Pinpoint the cell where the given text exists, returning its (X, Y) midpoint coordinate. 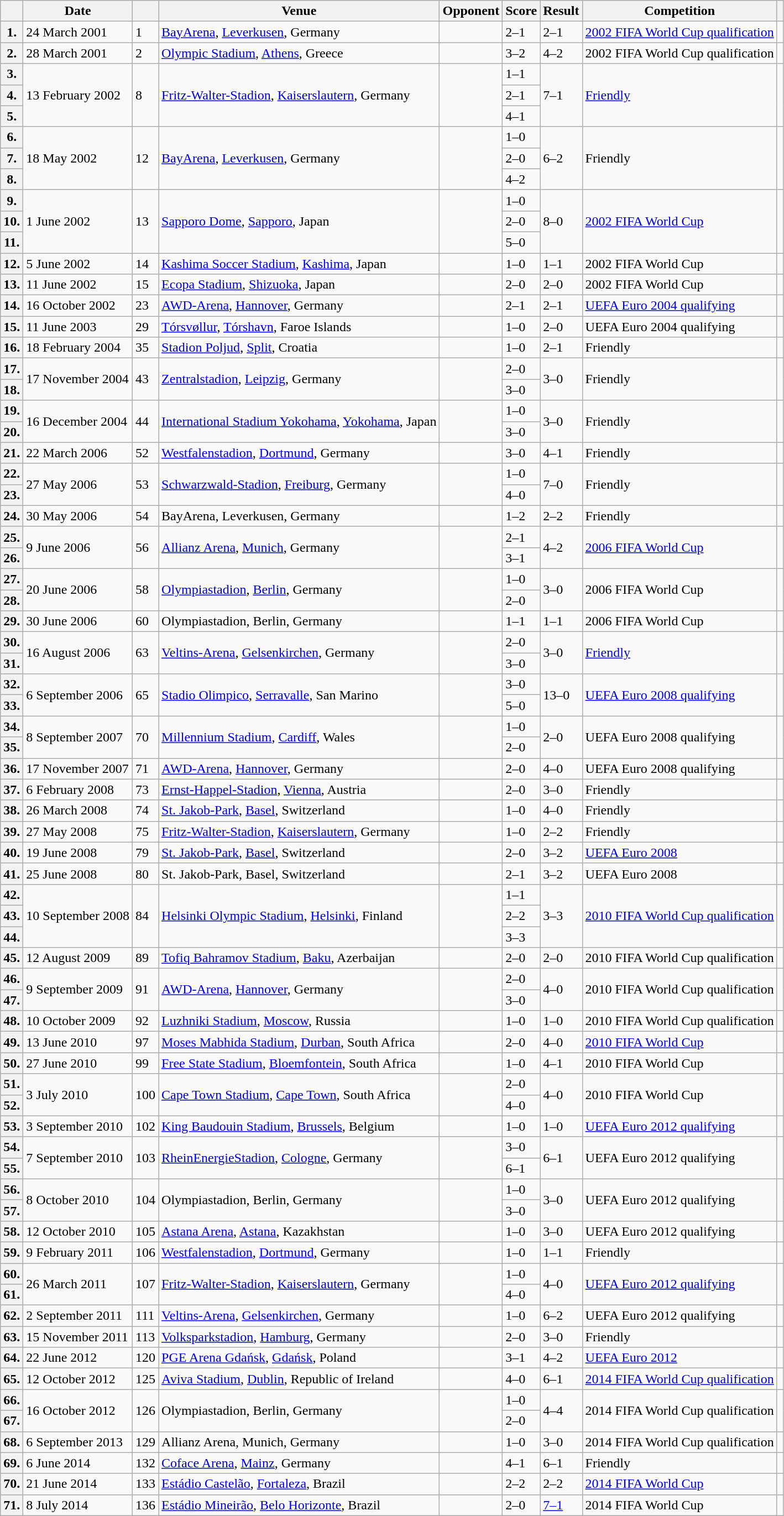
54. (12, 1147)
17. (12, 369)
18. (12, 390)
56 (146, 547)
13 (146, 221)
73 (146, 790)
10. (12, 221)
56. (12, 1189)
60. (12, 1273)
100 (146, 1095)
11 June 2002 (78, 285)
8 September 2007 (78, 737)
55. (12, 1168)
22 March 2006 (78, 453)
Stadion Poljud, Split, Croatia (299, 348)
58 (146, 589)
Sapporo Dome, Sapporo, Japan (299, 221)
44. (12, 937)
13 February 2002 (78, 95)
13 June 2010 (78, 1042)
67. (12, 1421)
23. (12, 495)
14. (12, 306)
133 (146, 1484)
63 (146, 653)
1 (146, 32)
RheinEnergieStadion, Cologne, Germany (299, 1158)
Score (521, 11)
Competition (680, 11)
65. (12, 1379)
9 February 2011 (78, 1252)
1. (12, 32)
37. (12, 790)
26 March 2008 (78, 811)
74 (146, 811)
26. (12, 558)
Ernst-Happel-Stadion, Vienna, Austria (299, 790)
Date (78, 11)
King Baudouin Stadium, Brussels, Belgium (299, 1126)
36. (12, 769)
12 August 2009 (78, 958)
30 May 2006 (78, 516)
4. (12, 95)
99 (146, 1063)
6 June 2014 (78, 1463)
22 June 2012 (78, 1358)
104 (146, 1200)
25. (12, 537)
51. (12, 1084)
8–0 (561, 221)
48. (12, 1021)
80 (146, 874)
Estádio Castelão, Fortaleza, Brazil (299, 1484)
19. (12, 411)
8 July 2014 (78, 1505)
Astana Arena, Astana, Kazakhstan (299, 1231)
44 (146, 421)
20 June 2006 (78, 589)
41. (12, 874)
5. (12, 116)
54 (146, 516)
16 October 2012 (78, 1410)
28. (12, 600)
49. (12, 1042)
11. (12, 242)
31. (12, 663)
Free State Stadium, Bloemfontein, South Africa (299, 1063)
13–0 (561, 695)
21 June 2014 (78, 1484)
Kashima Soccer Stadium, Kashima, Japan (299, 264)
12. (12, 264)
30 June 2006 (78, 621)
136 (146, 1505)
113 (146, 1337)
23 (146, 306)
27 May 2008 (78, 832)
107 (146, 1284)
6 September 2006 (78, 695)
68. (12, 1442)
10 October 2009 (78, 1021)
29. (12, 621)
13. (12, 285)
Volksparkstadion, Hamburg, Germany (299, 1337)
Tofiq Bahramov Stadium, Baku, Azerbaijan (299, 958)
Olympic Stadium, Athens, Greece (299, 53)
Moses Mabhida Stadium, Durban, South Africa (299, 1042)
Luzhniki Stadium, Moscow, Russia (299, 1021)
Venue (299, 11)
15 November 2011 (78, 1337)
17 November 2007 (78, 769)
71 (146, 769)
60 (146, 621)
97 (146, 1042)
2. (12, 53)
11 June 2003 (78, 327)
16 October 2002 (78, 306)
52 (146, 453)
1 June 2002 (78, 221)
4–4 (561, 1410)
45. (12, 958)
53. (12, 1126)
27 May 2006 (78, 484)
Millennium Stadium, Cardiff, Wales (299, 737)
2 September 2011 (78, 1316)
9 September 2009 (78, 990)
19 June 2008 (78, 853)
92 (146, 1021)
43. (12, 916)
35. (12, 747)
91 (146, 990)
69. (12, 1463)
10 September 2008 (78, 916)
57. (12, 1210)
58. (12, 1231)
132 (146, 1463)
79 (146, 853)
12 October 2012 (78, 1379)
50. (12, 1063)
Helsinki Olympic Stadium, Helsinki, Finland (299, 916)
70. (12, 1484)
15 (146, 285)
25 June 2008 (78, 874)
7–0 (561, 484)
1–2 (521, 516)
42. (12, 895)
27 June 2010 (78, 1063)
Opponent (471, 11)
111 (146, 1316)
Coface Arena, Mainz, Germany (299, 1463)
20. (12, 432)
26 March 2011 (78, 1284)
61. (12, 1295)
120 (146, 1358)
32. (12, 684)
Tórsvøllur, Tórshavn, Faroe Islands (299, 327)
70 (146, 737)
16 December 2004 (78, 421)
6 February 2008 (78, 790)
33. (12, 705)
7 September 2010 (78, 1158)
9. (12, 200)
27. (12, 579)
8 (146, 95)
106 (146, 1252)
75 (146, 832)
3 September 2010 (78, 1126)
Stadio Olimpico, Serravalle, San Marino (299, 695)
6 September 2013 (78, 1442)
14 (146, 264)
6. (12, 137)
Aviva Stadium, Dublin, Republic of Ireland (299, 1379)
12 October 2010 (78, 1231)
39. (12, 832)
24. (12, 516)
89 (146, 958)
22. (12, 474)
102 (146, 1126)
34. (12, 726)
2 (146, 53)
5 June 2002 (78, 264)
66. (12, 1400)
Result (561, 11)
84 (146, 916)
UEFA Euro 2012 (680, 1358)
40. (12, 853)
63. (12, 1337)
126 (146, 1410)
24 March 2001 (78, 32)
47. (12, 1000)
18 February 2004 (78, 348)
65 (146, 695)
8 October 2010 (78, 1200)
129 (146, 1442)
64. (12, 1358)
3. (12, 74)
Ecopa Stadium, Shizuoka, Japan (299, 285)
28 March 2001 (78, 53)
12 (146, 158)
International Stadium Yokohama, Yokohama, Japan (299, 421)
Zentralstadion, Leipzig, Germany (299, 379)
3 July 2010 (78, 1095)
16. (12, 348)
46. (12, 979)
71. (12, 1505)
38. (12, 811)
18 May 2002 (78, 158)
PGE Arena Gdańsk, Gdańsk, Poland (299, 1358)
105 (146, 1231)
53 (146, 484)
30. (12, 642)
8. (12, 179)
16 August 2006 (78, 653)
Schwarzwald-Stadion, Freiburg, Germany (299, 484)
9 June 2006 (78, 547)
103 (146, 1158)
125 (146, 1379)
Cape Town Stadium, Cape Town, South Africa (299, 1095)
43 (146, 379)
35 (146, 348)
21. (12, 453)
17 November 2004 (78, 379)
15. (12, 327)
59. (12, 1252)
62. (12, 1316)
29 (146, 327)
52. (12, 1105)
7. (12, 158)
Estádio Mineirão, Belo Horizonte, Brazil (299, 1505)
